Locate the cell with the specified text and output its (x, y) center coordinate. 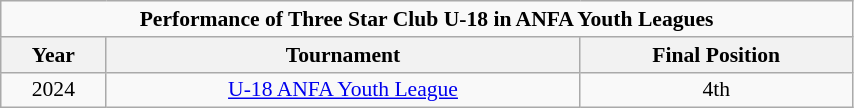
Performance of Three Star Club U-18 in ANFA Youth Leagues (427, 19)
4th (716, 90)
Final Position (716, 55)
Year (54, 55)
2024 (54, 90)
Tournament (343, 55)
U-18 ANFA Youth League (343, 90)
